Return the (x, y) coordinate for the center point of the cell that contains the specified text.  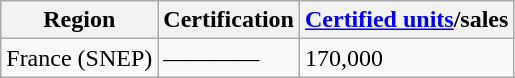
Certification (229, 20)
170,000 (406, 58)
Certified units/sales (406, 20)
France (SNEP) (80, 58)
———— (229, 58)
Region (80, 20)
